Determine the [X, Y] coordinate at the center of the cell enclosing the given text.  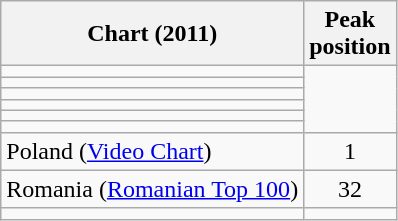
Peakposition [350, 34]
Romania (Romanian Top 100) [152, 189]
Poland (Video Chart) [152, 151]
Chart (2011) [152, 34]
32 [350, 189]
1 [350, 151]
